Locate the cell with the specified text and output its (x, y) center coordinate. 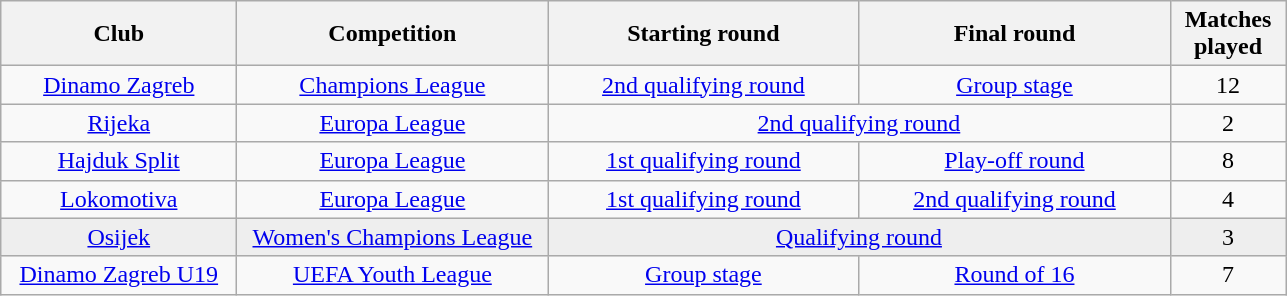
8 (1228, 161)
Starting round (704, 34)
UEFA Youth League (392, 275)
Round of 16 (1014, 275)
2 (1228, 123)
Qualifying round (859, 237)
3 (1228, 237)
Hajduk Split (119, 161)
Rijeka (119, 123)
Play-off round (1014, 161)
4 (1228, 199)
Osijek (119, 237)
Competition (392, 34)
Women's Champions League (392, 237)
7 (1228, 275)
Matches played (1228, 34)
Dinamo Zagreb (119, 85)
Final round (1014, 34)
Club (119, 34)
Lokomotiva (119, 199)
Champions League (392, 85)
12 (1228, 85)
Dinamo Zagreb U19 (119, 275)
